Pinpoint the cell where the given text exists, returning its [x, y] midpoint coordinate. 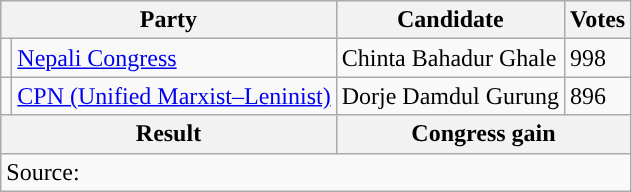
Nepali Congress [174, 58]
Party [168, 20]
Source: [316, 172]
896 [598, 96]
CPN (Unified Marxist–Leninist) [174, 96]
Chinta Bahadur Ghale [450, 58]
Dorje Damdul Gurung [450, 96]
Candidate [450, 20]
Result [168, 134]
Congress gain [484, 134]
998 [598, 58]
Votes [598, 20]
